Identify which cell holds the provided text, then report its [X, Y] central coordinate. 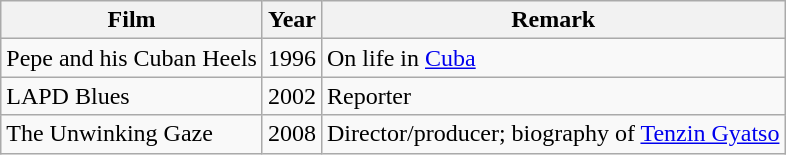
2008 [292, 134]
Year [292, 20]
Pepe and his Cuban Heels [132, 58]
1996 [292, 58]
Director/producer; biography of Tenzin Gyatso [552, 134]
The Unwinking Gaze [132, 134]
On life in Cuba [552, 58]
2002 [292, 96]
Film [132, 20]
Reporter [552, 96]
LAPD Blues [132, 96]
Remark [552, 20]
